Provide the (X, Y) coordinate of the cell's center where the given text is located.  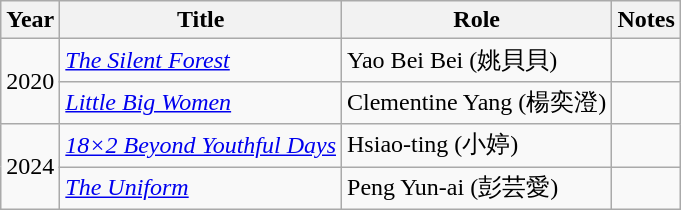
2024 (30, 166)
The Uniform (201, 188)
Role (477, 20)
2020 (30, 82)
Peng Yun-ai (彭芸愛) (477, 188)
Yao Bei Bei (姚貝貝) (477, 60)
Title (201, 20)
Notes (646, 20)
The Silent Forest (201, 60)
Little Big Women (201, 102)
Year (30, 20)
18×2 Beyond Youthful Days (201, 146)
Clementine Yang (楊奕澄) (477, 102)
Hsiao-ting (小婷) (477, 146)
